Extract the [x, y] coordinate from the center of the cell holding the provided text.  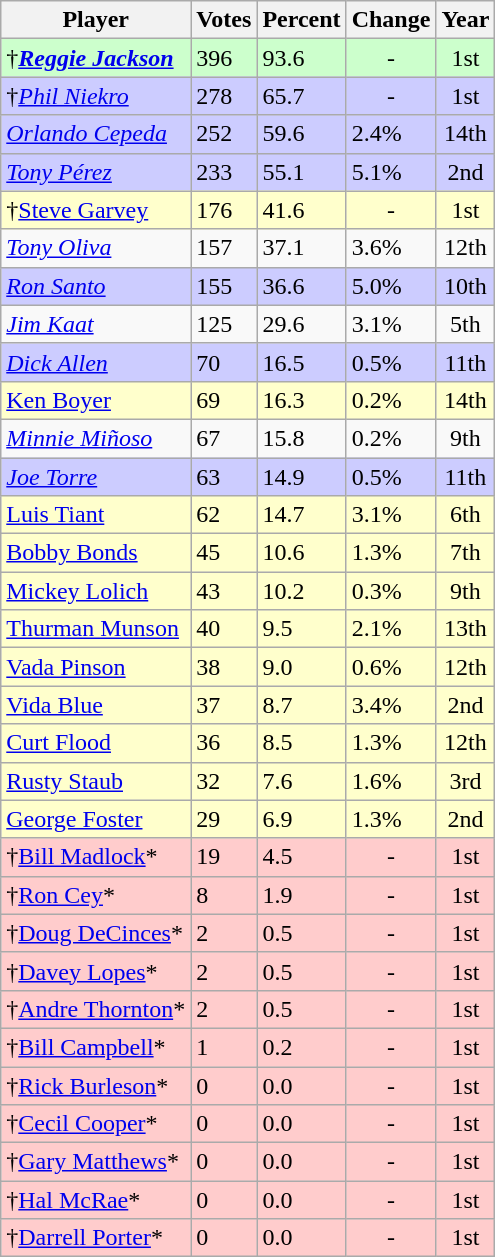
Year [466, 20]
2.4% [391, 134]
7th [466, 553]
55.1 [302, 172]
36 [224, 743]
Tony Pérez [96, 172]
†Davey Lopes* [96, 971]
8 [224, 895]
3.6% [391, 248]
70 [224, 362]
6th [466, 515]
6.9 [302, 819]
†Andre Thornton* [96, 1009]
1.9 [302, 895]
93.6 [302, 58]
10.2 [302, 591]
†Bill Campbell* [96, 1047]
176 [224, 210]
†Darrell Porter* [96, 1238]
155 [224, 286]
Thurman Munson [96, 629]
†Ron Cey* [96, 895]
Vida Blue [96, 705]
32 [224, 781]
Change [391, 20]
16.3 [302, 400]
59.6 [302, 134]
67 [224, 438]
10th [466, 286]
37.1 [302, 248]
7.6 [302, 781]
8.5 [302, 743]
37 [224, 705]
†Rick Burleson* [96, 1085]
65.7 [302, 96]
Luis Tiant [96, 515]
41.6 [302, 210]
29 [224, 819]
3.4% [391, 705]
†Hal McRae* [96, 1200]
4.5 [302, 857]
62 [224, 515]
†Doug DeCinces* [96, 933]
Vada Pinson [96, 667]
†Cecil Cooper* [96, 1124]
†Gary Matthews* [96, 1162]
16.5 [302, 362]
13th [466, 629]
Jim Kaat [96, 324]
63 [224, 477]
1 [224, 1047]
38 [224, 667]
252 [224, 134]
Tony Oliva [96, 248]
Mickey Lolich [96, 591]
Dick Allen [96, 362]
14.7 [302, 515]
Rusty Staub [96, 781]
157 [224, 248]
45 [224, 553]
Percent [302, 20]
69 [224, 400]
0.2 [302, 1047]
Joe Torre [96, 477]
125 [224, 324]
43 [224, 591]
36.6 [302, 286]
9.5 [302, 629]
3rd [466, 781]
19 [224, 857]
Ron Santo [96, 286]
278 [224, 96]
1.6% [391, 781]
8.7 [302, 705]
40 [224, 629]
2.1% [391, 629]
Curt Flood [96, 743]
Votes [224, 20]
0.6% [391, 667]
9.0 [302, 667]
†Phil Niekro [96, 96]
5.1% [391, 172]
15.8 [302, 438]
14.9 [302, 477]
233 [224, 172]
396 [224, 58]
10.6 [302, 553]
†Bill Madlock* [96, 857]
Ken Boyer [96, 400]
Minnie Miñoso [96, 438]
Orlando Cepeda [96, 134]
29.6 [302, 324]
Player [96, 20]
†Reggie Jackson [96, 58]
5.0% [391, 286]
†Steve Garvey [96, 210]
0.3% [391, 591]
5th [466, 324]
Bobby Bonds [96, 553]
George Foster [96, 819]
